Detect which cell encompasses the target text, then output its (X, Y) center coordinate. 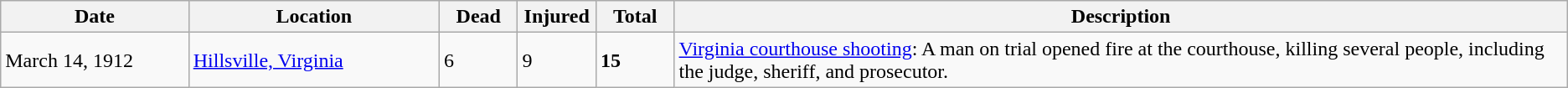
Date (95, 17)
March 14, 1912 (95, 60)
Description (1121, 17)
Total (635, 17)
15 (635, 60)
9 (557, 60)
Dead (478, 17)
Virginia courthouse shooting: A man on trial opened fire at the courthouse, killing several people, including the judge, sheriff, and prosecutor. (1121, 60)
Location (313, 17)
Injured (557, 17)
Hillsville, Virginia (313, 60)
6 (478, 60)
